Extract the (X, Y) coordinate from the center of the cell holding the provided text.  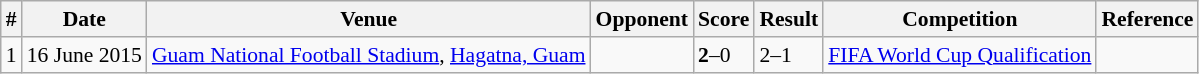
Competition (960, 19)
FIFA World Cup Qualification (960, 55)
Venue (369, 19)
Opponent (642, 19)
16 June 2015 (84, 55)
Date (84, 19)
1 (12, 55)
Result (788, 19)
Reference (1147, 19)
# (12, 19)
2–1 (788, 55)
Score (724, 19)
2–0 (724, 55)
Guam National Football Stadium, Hagatna, Guam (369, 55)
